Capture the cell that displays the provided text and extract its (X, Y) central coordinate. 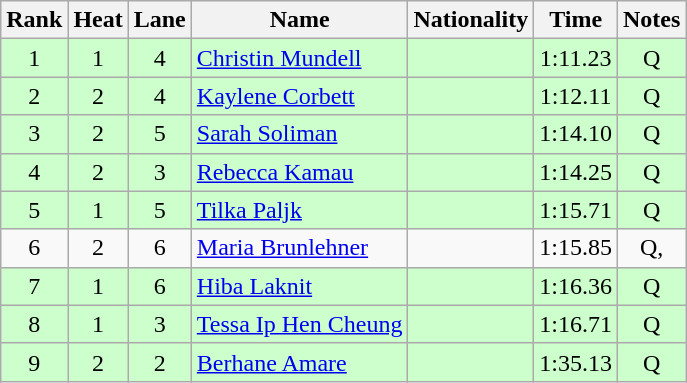
Tessa Ip Hen Cheung (300, 324)
Hiba Laknit (300, 286)
1:15.85 (576, 248)
Time (576, 20)
Rank (34, 20)
1:12.11 (576, 96)
Lane (160, 20)
1:35.13 (576, 362)
1:14.10 (576, 134)
Q, (651, 248)
1:14.25 (576, 172)
Sarah Soliman (300, 134)
9 (34, 362)
Rebecca Kamau (300, 172)
Name (300, 20)
Christin Mundell (300, 58)
7 (34, 286)
Berhane Amare (300, 362)
8 (34, 324)
Tilka Paljk (300, 210)
Maria Brunlehner (300, 248)
1:15.71 (576, 210)
Kaylene Corbett (300, 96)
Heat (98, 20)
Nationality (471, 20)
1:16.71 (576, 324)
1:16.36 (576, 286)
1:11.23 (576, 58)
Notes (651, 20)
